Search for the cell housing the specified text and yield its [x, y] center coordinate. 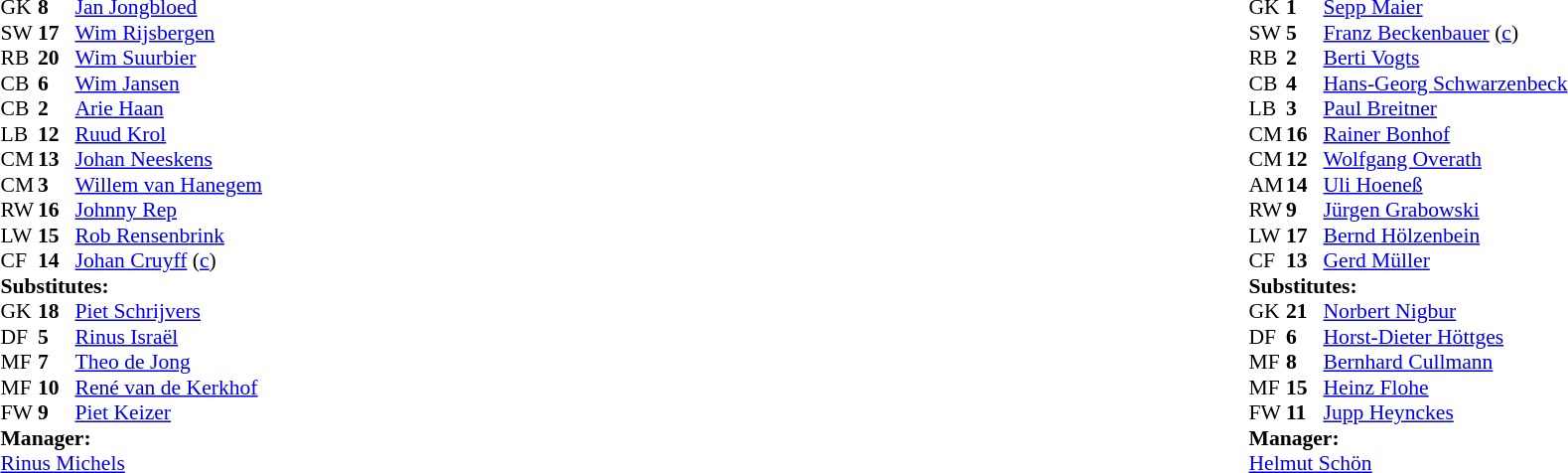
Jürgen Grabowski [1446, 210]
Heinz Flohe [1446, 388]
Rinus Israël [169, 337]
21 [1305, 311]
Rainer Bonhof [1446, 134]
Willem van Hanegem [169, 185]
4 [1305, 83]
Horst-Dieter Höttges [1446, 337]
Bernd Hölzenbein [1446, 236]
11 [1305, 412]
Berti Vogts [1446, 59]
René van de Kerkhof [169, 388]
Wim Jansen [169, 83]
Jupp Heynckes [1446, 412]
Norbert Nigbur [1446, 311]
20 [57, 59]
Arie Haan [169, 108]
Rob Rensenbrink [169, 236]
Piet Keizer [169, 412]
Uli Hoeneß [1446, 185]
Wim Rijsbergen [169, 33]
Hans-Georg Schwarzenbeck [1446, 83]
AM [1268, 185]
Johnny Rep [169, 210]
7 [57, 363]
Ruud Krol [169, 134]
Bernhard Cullmann [1446, 363]
Johan Neeskens [169, 160]
10 [57, 388]
Wolfgang Overath [1446, 160]
Theo de Jong [169, 363]
Johan Cruyff (c) [169, 261]
Franz Beckenbauer (c) [1446, 33]
18 [57, 311]
Piet Schrijvers [169, 311]
8 [1305, 363]
Wim Suurbier [169, 59]
Paul Breitner [1446, 108]
Gerd Müller [1446, 261]
